For the text-containing cell, return its midpoint in (x, y) coordinate format. 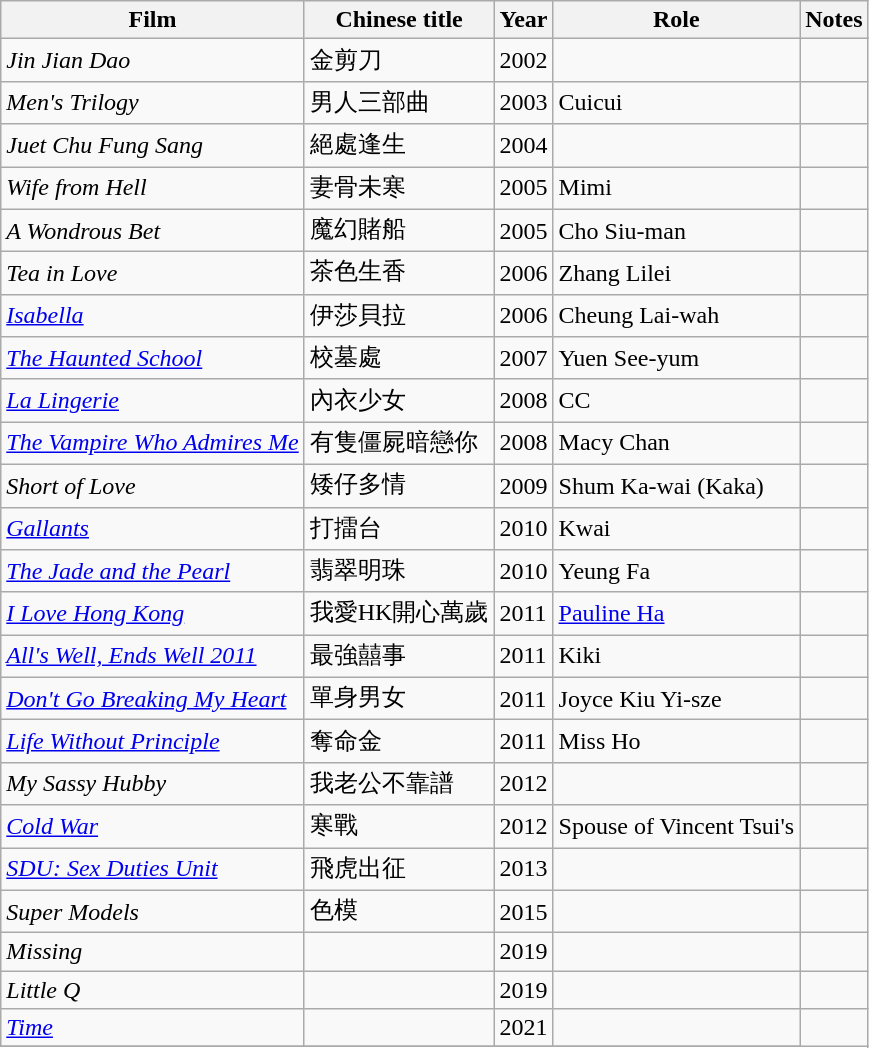
色模 (399, 912)
2015 (524, 912)
The Haunted School (152, 358)
2002 (524, 60)
奪命金 (399, 742)
Wife from Hell (152, 188)
有隻僵屍暗戀你 (399, 444)
打擂台 (399, 528)
The Jade and the Pearl (152, 572)
Miss Ho (676, 742)
Missing (152, 952)
Cuicui (676, 102)
內衣少女 (399, 400)
Short of Love (152, 486)
2013 (524, 870)
翡翠明珠 (399, 572)
伊莎貝拉 (399, 316)
2004 (524, 146)
校墓處 (399, 358)
La Lingerie (152, 400)
Chinese title (399, 20)
Macy Chan (676, 444)
Don't Go Breaking My Heart (152, 698)
Pauline Ha (676, 614)
Isabella (152, 316)
2009 (524, 486)
Yuen See-yum (676, 358)
Juet Chu Fung Sang (152, 146)
Mimi (676, 188)
Film (152, 20)
CC (676, 400)
我老公不靠譜 (399, 784)
Cho Siu-man (676, 230)
絕處逢生 (399, 146)
Jin Jian Dao (152, 60)
金剪刀 (399, 60)
Cheung Lai-wah (676, 316)
All's Well, Ends Well 2011 (152, 656)
寒戰 (399, 826)
A Wondrous Bet (152, 230)
The Vampire Who Admires Me (152, 444)
Year (524, 20)
Time (152, 1028)
飛虎出征 (399, 870)
男人三部曲 (399, 102)
2003 (524, 102)
Kiki (676, 656)
Cold War (152, 826)
我愛HK開心萬歲 (399, 614)
矮仔多情 (399, 486)
Yeung Fa (676, 572)
Kwai (676, 528)
妻骨未寒 (399, 188)
魔幻賭船 (399, 230)
Tea in Love (152, 274)
Zhang Lilei (676, 274)
SDU: Sex Duties Unit (152, 870)
茶色生香 (399, 274)
Super Models (152, 912)
Life Without Principle (152, 742)
Gallants (152, 528)
Joyce Kiu Yi-sze (676, 698)
最強囍事 (399, 656)
Spouse of Vincent Tsui's (676, 826)
Little Q (152, 990)
Men's Trilogy (152, 102)
Role (676, 20)
Shum Ka-wai (Kaka) (676, 486)
2007 (524, 358)
單身男女 (399, 698)
My Sassy Hubby (152, 784)
Notes (834, 20)
I Love Hong Kong (152, 614)
2021 (524, 1028)
